Capture the cell that displays the provided text and extract its [x, y] central coordinate. 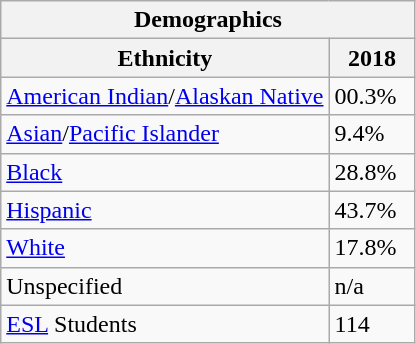
17.8% [372, 248]
114 [372, 324]
Demographics [208, 20]
n/a [372, 286]
ESL Students [165, 324]
00.3% [372, 96]
9.4% [372, 134]
White [165, 248]
American Indian/Alaskan Native [165, 96]
Ethnicity [165, 58]
Black [165, 172]
28.8% [372, 172]
Asian/Pacific Islander [165, 134]
Hispanic [165, 210]
2018 [372, 58]
Unspecified [165, 286]
43.7% [372, 210]
